For the text-containing cell, return its midpoint in [x, y] coordinate format. 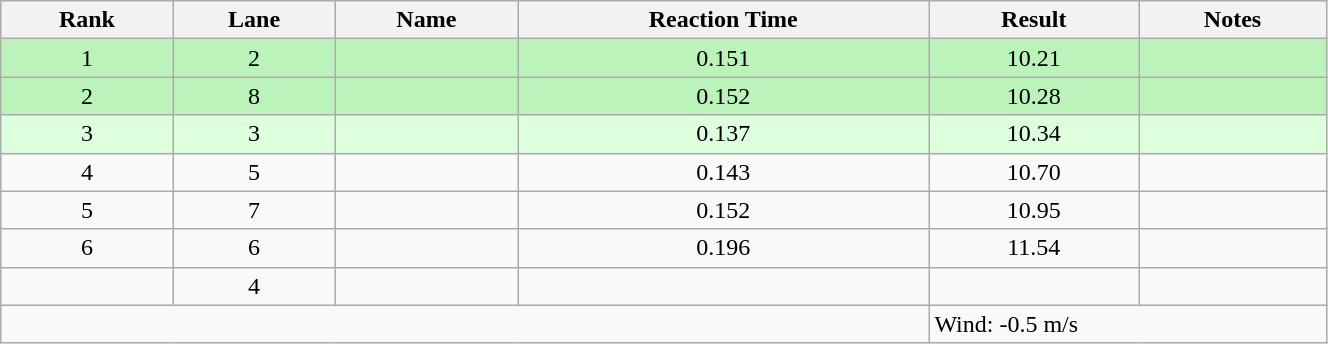
10.95 [1034, 210]
Wind: -0.5 m/s [1128, 324]
10.34 [1034, 134]
0.196 [724, 248]
11.54 [1034, 248]
1 [87, 58]
0.151 [724, 58]
10.70 [1034, 172]
Name [426, 20]
Reaction Time [724, 20]
7 [254, 210]
0.137 [724, 134]
Lane [254, 20]
8 [254, 96]
10.21 [1034, 58]
Notes [1233, 20]
Rank [87, 20]
0.143 [724, 172]
Result [1034, 20]
10.28 [1034, 96]
